Extract the (x, y) coordinate from the center of the cell holding the provided text.  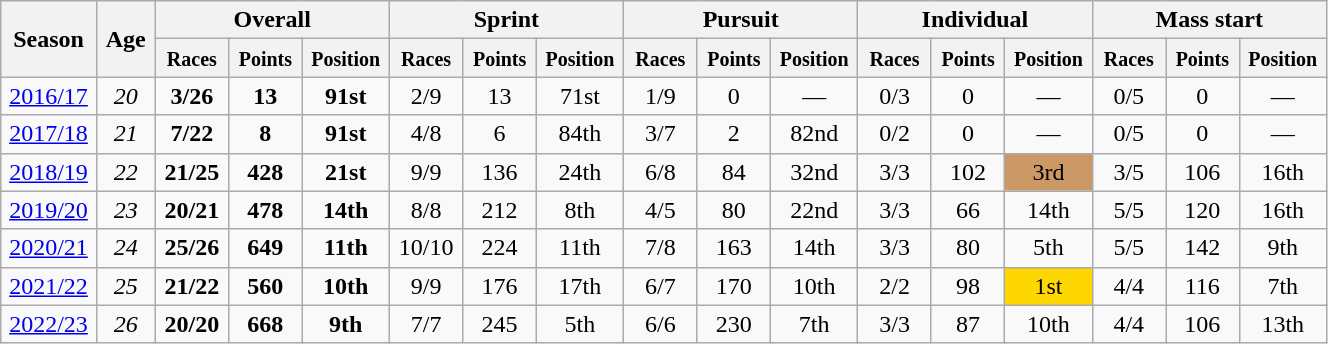
3/26 (192, 96)
25 (126, 286)
224 (500, 248)
7/22 (192, 134)
Season (49, 39)
21/25 (192, 172)
0/3 (895, 96)
22 (126, 172)
142 (1203, 248)
6/8 (661, 172)
428 (266, 172)
84 (734, 172)
17th (580, 286)
2/2 (895, 286)
66 (968, 210)
84th (580, 134)
98 (968, 286)
478 (266, 210)
8/8 (426, 210)
7/7 (426, 324)
2016/17 (49, 96)
6 (500, 134)
2021/22 (49, 286)
102 (968, 172)
230 (734, 324)
3/5 (1129, 172)
82nd (814, 134)
8th (580, 210)
2019/20 (49, 210)
120 (1203, 210)
212 (500, 210)
2022/23 (49, 324)
170 (734, 286)
176 (500, 286)
Age (126, 39)
2 (734, 134)
2020/21 (49, 248)
13th (1282, 324)
6/6 (661, 324)
22nd (814, 210)
668 (266, 324)
6/7 (661, 286)
26 (126, 324)
136 (500, 172)
1st (1048, 286)
3/7 (661, 134)
Overall (272, 20)
0/2 (895, 134)
3rd (1048, 172)
Mass start (1209, 20)
20/21 (192, 210)
116 (1203, 286)
21/22 (192, 286)
32nd (814, 172)
7/8 (661, 248)
24th (580, 172)
87 (968, 324)
24 (126, 248)
8 (266, 134)
560 (266, 286)
1/9 (661, 96)
25/26 (192, 248)
Sprint (506, 20)
245 (500, 324)
21st (346, 172)
4/5 (661, 210)
2/9 (426, 96)
Pursuit (741, 20)
71st (580, 96)
163 (734, 248)
20 (126, 96)
21 (126, 134)
10/10 (426, 248)
Individual (975, 20)
2018/19 (49, 172)
20/20 (192, 324)
649 (266, 248)
2017/18 (49, 134)
4/8 (426, 134)
23 (126, 210)
